Scan for the cell matching the given text and deliver its (x, y) coordinate at center. 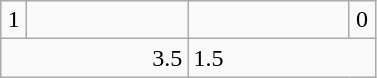
0 (362, 20)
1.5 (282, 58)
1 (14, 20)
3.5 (94, 58)
